Return [x, y] of the center of cell containing provided text 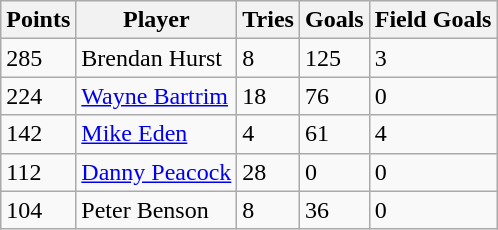
125 [334, 58]
Points [38, 20]
Goals [334, 20]
Wayne Bartrim [156, 96]
3 [433, 58]
Mike Eden [156, 134]
Brendan Hurst [156, 58]
285 [38, 58]
Player [156, 20]
61 [334, 134]
112 [38, 172]
142 [38, 134]
Danny Peacock [156, 172]
Peter Benson [156, 210]
28 [268, 172]
104 [38, 210]
36 [334, 210]
Field Goals [433, 20]
18 [268, 96]
224 [38, 96]
Tries [268, 20]
76 [334, 96]
